Return (x, y) of the center of cell containing provided text 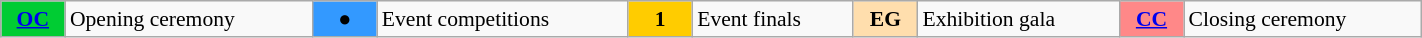
1 (660, 19)
Exhibition gala (1018, 19)
OC (33, 19)
EG (885, 19)
Closing ceremony (1303, 19)
Event competitions (502, 19)
● (345, 19)
Event finals (772, 19)
CC (1151, 19)
Opening ceremony (189, 19)
